From the cell containing the given text, extract its center point as (X, Y) coordinate. 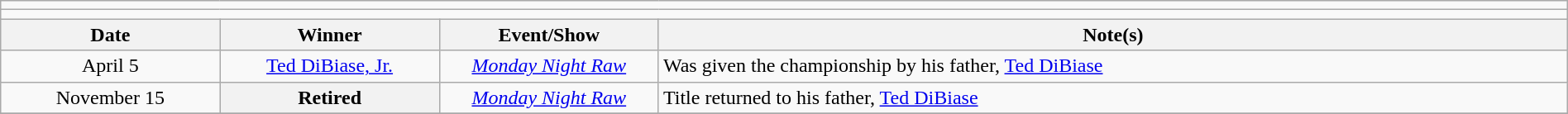
April 5 (111, 66)
Event/Show (549, 35)
Date (111, 35)
Was given the championship by his father, Ted DiBiase (1113, 66)
November 15 (111, 97)
Note(s) (1113, 35)
Title returned to his father, Ted DiBiase (1113, 97)
Ted DiBiase, Jr. (329, 66)
Retired (329, 97)
Winner (329, 35)
